Detect which cell encompasses the target text, then output its [X, Y] center coordinate. 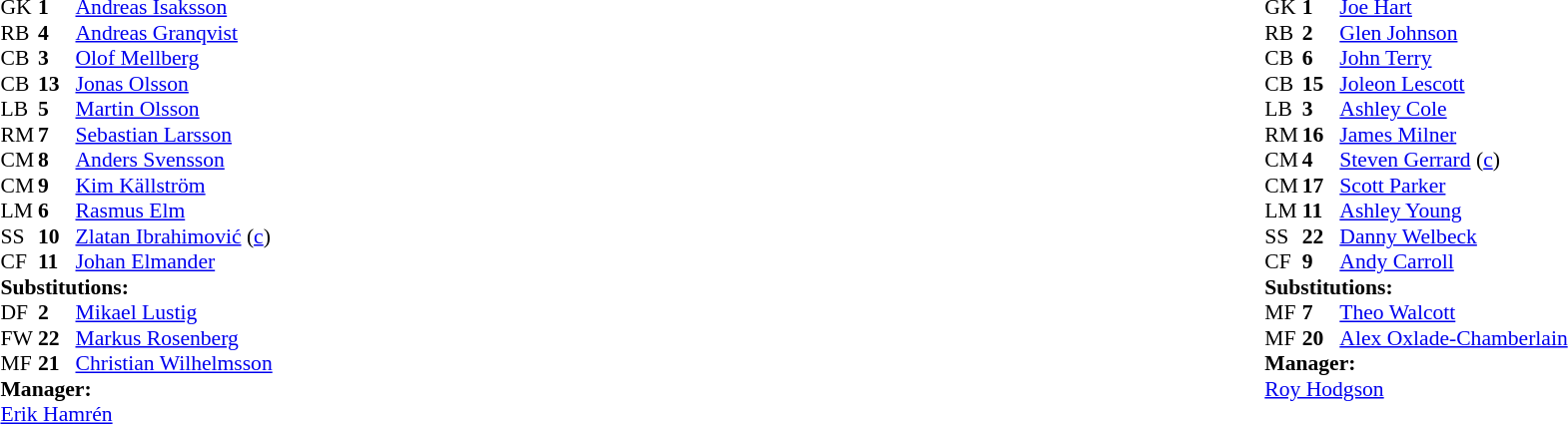
Alex Oxlade-Chamberlain [1453, 338]
20 [1321, 338]
Martin Olsson [174, 109]
Danny Welbeck [1453, 236]
Zlatan Ibrahimović (c) [174, 236]
8 [57, 161]
Kim Källström [174, 186]
Ashley Young [1453, 211]
DF [19, 312]
10 [57, 236]
Anders Svensson [174, 161]
Jonas Olsson [174, 84]
5 [57, 109]
James Milner [1453, 135]
16 [1321, 135]
FW [19, 338]
Theo Walcott [1453, 312]
15 [1321, 84]
17 [1321, 186]
Roy Hodgson [1416, 389]
Ashley Cole [1453, 109]
Andreas Granqvist [174, 33]
Andy Carroll [1453, 262]
Steven Gerrard (c) [1453, 161]
Rasmus Elm [174, 211]
Sebastian Larsson [174, 135]
Christian Wilhelmsson [174, 364]
Glen Johnson [1453, 33]
Johan Elmander [174, 262]
John Terry [1453, 59]
Joleon Lescott [1453, 84]
Mikael Lustig [174, 312]
Markus Rosenberg [174, 338]
13 [57, 84]
21 [57, 364]
Scott Parker [1453, 186]
Olof Mellberg [174, 59]
